Provide the [X, Y] coordinate of the cell's center where the given text is located.  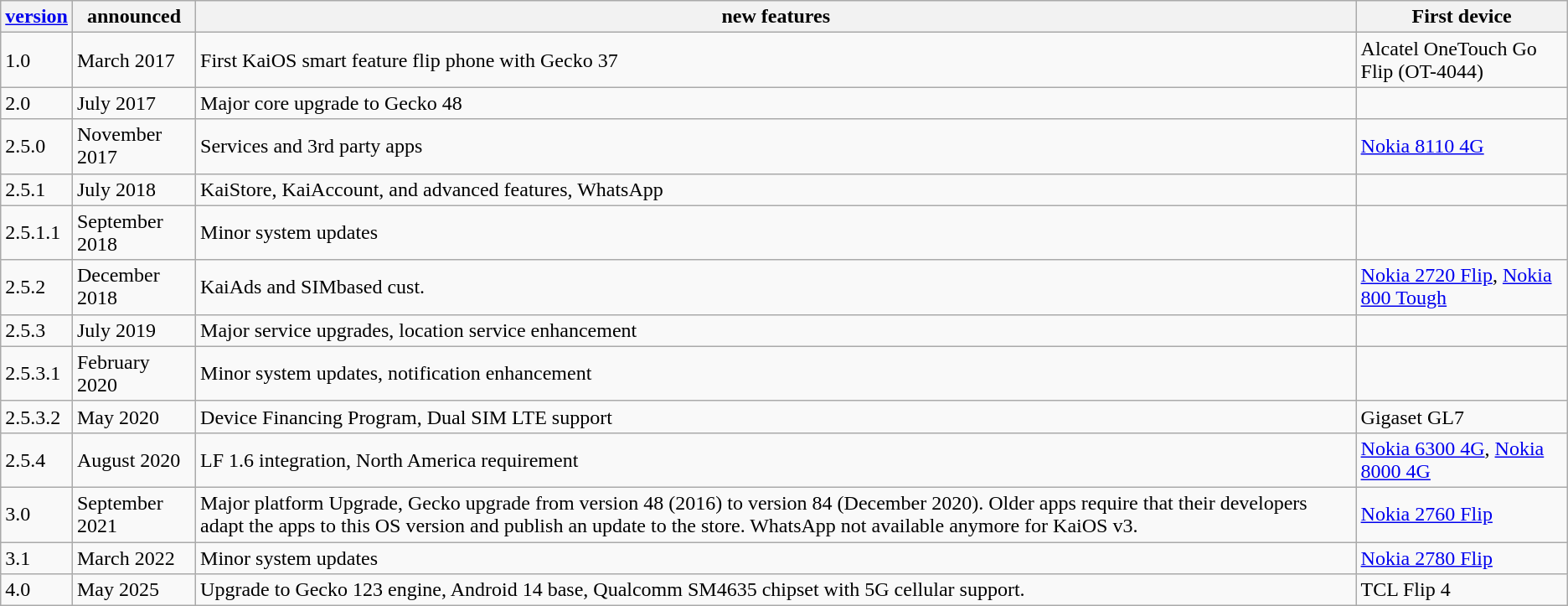
2.5.1 [37, 189]
February 2020 [134, 374]
July 2019 [134, 330]
KaiStore, KaiAccount, and advanced features, WhatsApp [776, 189]
July 2018 [134, 189]
2.5.3.1 [37, 374]
2.5.3.2 [37, 417]
Gigaset GL7 [1462, 417]
First KaiOS smart feature flip phone with Gecko 37 [776, 60]
announced [134, 17]
2.5.4 [37, 459]
September 2021 [134, 515]
July 2017 [134, 103]
version [37, 17]
new features [776, 17]
November 2017 [134, 146]
2.5.3 [37, 330]
Nokia 2780 Flip [1462, 557]
Nokia 8110 4G [1462, 146]
Nokia 2720 Flip, Nokia 800 Tough [1462, 287]
1.0 [37, 60]
December 2018 [134, 287]
September 2018 [134, 233]
KaiAds and SIMbased cust. [776, 287]
Major core upgrade to Gecko 48 [776, 103]
March 2017 [134, 60]
May 2025 [134, 590]
3.0 [37, 515]
Nokia 6300 4G, Nokia 8000 4G [1462, 459]
March 2022 [134, 557]
2.0 [37, 103]
TCL Flip 4 [1462, 590]
First device [1462, 17]
2.5.1.1 [37, 233]
2.5.0 [37, 146]
Nokia 2760 Flip [1462, 515]
LF 1.6 integration, North America requirement [776, 459]
3.1 [37, 557]
Minor system updates, notification enhancement [776, 374]
4.0 [37, 590]
Services and 3rd party apps [776, 146]
Upgrade to Gecko 123 engine, Android 14 base, Qualcomm SM4635 chipset with 5G cellular support. [776, 590]
Major service upgrades, location service enhancement [776, 330]
May 2020 [134, 417]
Alcatel OneTouch Go Flip (OT-4044) [1462, 60]
August 2020 [134, 459]
2.5.2 [37, 287]
Device Financing Program, Dual SIM LTE support [776, 417]
